Scan for the cell matching the given text and deliver its [X, Y] coordinate at center. 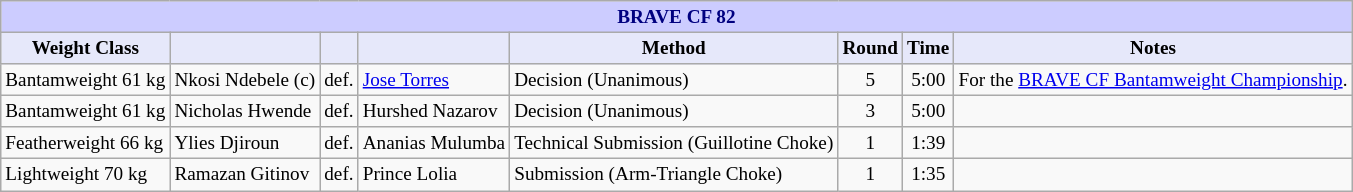
1:39 [928, 143]
Notes [1153, 48]
Weight Class [86, 48]
3 [870, 111]
Nkosi Ndebele (c) [245, 80]
Lightweight 70 kg [86, 175]
For the BRAVE CF Bantamweight Championship. [1153, 80]
1:35 [928, 175]
Ramazan Gitinov [245, 175]
Hurshed Nazarov [434, 111]
Ylies Djiroun [245, 143]
Time [928, 48]
Nicholas Hwende [245, 111]
Technical Submission (Guillotine Choke) [674, 143]
Prince Lolia [434, 175]
Featherweight 66 kg [86, 143]
Method [674, 48]
5 [870, 80]
Jose Torres [434, 80]
BRAVE CF 82 [676, 17]
Round [870, 48]
Submission (Arm-Triangle Choke) [674, 175]
Ananias Mulumba [434, 143]
